Determine the [x, y] coordinate at the center of the cell enclosing the given text.  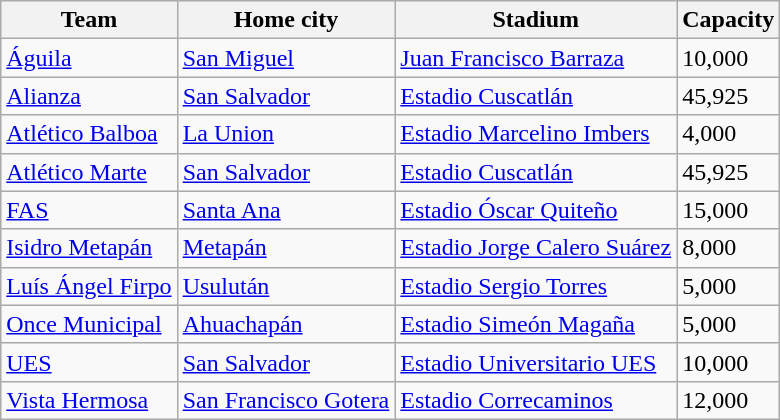
San Miguel [286, 58]
Estadio Sergio Torres [536, 286]
Alianza [89, 96]
Vista Hermosa [89, 400]
Isidro Metapán [89, 248]
La Union [286, 134]
Estadio Universitario UES [536, 362]
Once Municipal [89, 324]
Estadio Jorge Calero Suárez [536, 248]
Santa Ana [286, 210]
Metapán [286, 248]
Estadio Óscar Quiteño [536, 210]
Juan Francisco Barraza [536, 58]
Team [89, 20]
Home city [286, 20]
4,000 [728, 134]
Stadium [536, 20]
Estadio Correcaminos [536, 400]
Capacity [728, 20]
8,000 [728, 248]
Usulután [286, 286]
Luís Ángel Firpo [89, 286]
San Francisco Gotera [286, 400]
Estadio Marcelino Imbers [536, 134]
UES [89, 362]
Atlético Marte [89, 172]
Estadio Simeón Magaña [536, 324]
Águila [89, 58]
FAS [89, 210]
Atlético Balboa [89, 134]
12,000 [728, 400]
Ahuachapán [286, 324]
15,000 [728, 210]
